Return the (x, y) coordinate for the center point of the cell that contains the specified text.  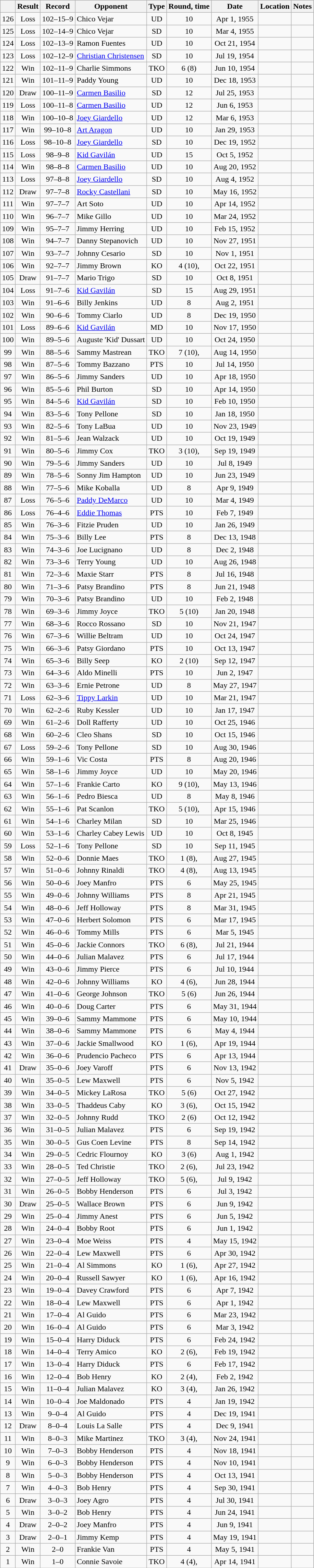
Feb 24, 1942 (235, 1340)
Mario Trigo (111, 278)
117 (8, 130)
7–0–3 (58, 1451)
126 (8, 19)
Round, time (189, 6)
75 (8, 648)
May 10, 1944 (235, 1019)
Paddy DeMarco (111, 500)
Jimmy Anest (111, 1216)
Feb 2, 1942 (235, 1377)
62–2–6 (58, 710)
108 (8, 241)
Joe Maldonado (111, 1401)
85 (8, 525)
May 15, 1942 (235, 1241)
3–0–3 (58, 1500)
102–15–9 (58, 19)
Dec 18, 1953 (235, 80)
99–10–8 (58, 130)
24 (8, 1278)
2–0 (58, 1550)
105 (8, 278)
66 (8, 760)
Opponent (111, 6)
77 (8, 624)
Feb 10, 1950 (235, 401)
83 (8, 550)
76–5–6 (58, 500)
61–2–6 (58, 722)
91 (8, 451)
46–0–6 (58, 932)
Aug 30, 1946 (235, 747)
Tommy Mills (111, 932)
Mike Gillo (111, 216)
2 (6) (189, 1117)
Apr 21, 1945 (235, 895)
Art Aragon (111, 130)
70–3–6 (58, 599)
25 (8, 1265)
Bobby Root (111, 1228)
51 (8, 945)
Christian Christensen (111, 56)
Apr 19, 1944 (235, 1043)
Ted Christie (111, 1167)
20 (8, 1327)
85–5–6 (58, 389)
Dec 9, 1941 (235, 1426)
102–14–9 (58, 31)
39–0–6 (58, 1019)
1–0 (58, 1562)
123 (8, 56)
Oct 8, 1951 (235, 278)
Jul 19, 1954 (235, 56)
Oct 13, 1947 (235, 648)
78–5–6 (58, 475)
Oct 24, 1947 (235, 636)
15–0–4 (58, 1340)
65–3–6 (58, 661)
118 (8, 117)
Jul 8, 1949 (235, 463)
Dec 19, 1952 (235, 142)
Feb 15, 1952 (235, 229)
Ruby Kessler (111, 710)
58 (8, 858)
82–5–6 (58, 426)
Charley Cabey Lewis (111, 833)
Jun 6, 1953 (235, 105)
Donnie Maes (111, 858)
Feb 7, 1949 (235, 512)
Aug 14, 1950 (235, 352)
102 (8, 315)
Jimmy Cox (111, 451)
57–1–6 (58, 784)
97–8–8 (58, 179)
124 (8, 43)
53 (8, 920)
Connie Savoie (111, 1562)
35–0–5 (58, 1080)
58–1–6 (58, 772)
76–4–6 (58, 512)
28 (8, 1228)
Jun 2, 1947 (235, 673)
52–0–6 (58, 858)
14 (8, 1401)
Jan 19, 1942 (235, 1401)
May 5, 1941 (235, 1550)
Apr 14, 1941 (235, 1562)
Notes (302, 6)
Eddie Thomas (111, 512)
57 (8, 870)
5 (8, 1512)
98–9–8 (58, 155)
Sammy Mastrean (111, 352)
May 8, 1946 (235, 796)
103 (8, 303)
Jan 29, 1953 (235, 130)
Dec 2, 1948 (235, 550)
75–3–6 (58, 537)
Mar 5, 1945 (235, 932)
98–10–8 (58, 142)
38 (8, 1105)
93 (8, 426)
40–0–6 (58, 1006)
Frankie Van (111, 1550)
21–0–4 (58, 1265)
Charley Milan (111, 821)
6 (8), (189, 945)
May 19, 1941 (235, 1537)
34 (8, 1155)
56–1–6 (58, 796)
MD (156, 327)
Aug 26, 1948 (235, 562)
109 (8, 229)
Mar 31, 1945 (235, 907)
96–7–7 (58, 216)
62–3–6 (58, 698)
40 (8, 1080)
33 (8, 1167)
7 (8, 1488)
May 25, 1945 (235, 883)
Mar 21, 1947 (235, 698)
86–5–6 (58, 377)
Jimmy Pierce (111, 969)
62 (8, 809)
102–13–9 (58, 43)
2 (10) (189, 661)
25–0–5 (58, 1204)
Tony LaBua (111, 426)
Location (275, 6)
Oct 8, 1945 (235, 833)
Jan 20, 1948 (235, 611)
Oct 13, 1941 (235, 1475)
Terry Amico (111, 1352)
74–3–6 (58, 550)
Jun 28, 1944 (235, 982)
16 (8, 1377)
71–3–6 (58, 587)
45–0–6 (58, 945)
60 (8, 833)
67–3–6 (58, 636)
72 (8, 685)
May 20, 1946 (235, 772)
Louis La Salle (111, 1426)
Jun 9, 1941 (235, 1525)
Jul 21, 1944 (235, 945)
Cleo Shans (111, 735)
Nov 27, 1951 (235, 241)
Jun 10, 1954 (235, 68)
Sep 30, 1941 (235, 1488)
8–0–3 (58, 1438)
Gus Coen Levine (111, 1142)
4 (4), (189, 1562)
87 (8, 500)
3–0–2 (58, 1512)
Oct 24, 1950 (235, 340)
50 (8, 957)
51–0–6 (58, 870)
38–0–6 (58, 1031)
86 (8, 512)
125 (8, 31)
48 (8, 982)
73 (8, 673)
May 16, 1952 (235, 192)
Pat Scanlon (111, 809)
Mar 24, 1952 (235, 216)
Ramon Fuentes (111, 43)
Joe Lucignano (111, 550)
70 (8, 710)
Jun 23, 1949 (235, 475)
Sep 19, 1949 (235, 451)
Jan 26, 1949 (235, 525)
Record (58, 6)
Apr 18, 1950 (235, 377)
32–0–5 (58, 1117)
81 (8, 574)
Jun 5, 1942 (235, 1216)
89–5–6 (58, 340)
Aug 20, 1946 (235, 760)
Oct 25, 1946 (235, 722)
Jimmy Herring (111, 229)
35 (8, 1142)
Jun 26, 1944 (235, 994)
Apr 9, 1949 (235, 488)
Dec 19, 1950 (235, 315)
Al Simmons (111, 1265)
59–1–6 (58, 760)
73–3–6 (58, 562)
33–0–5 (58, 1105)
113 (8, 179)
Jun 1, 1942 (235, 1228)
42 (8, 1056)
Apr 7, 1942 (235, 1290)
69 (8, 722)
Nov 13, 1942 (235, 1068)
Rocco Rossano (111, 624)
87–5–6 (58, 365)
93–7–7 (58, 253)
Johnny Rinaldi (111, 870)
61 (8, 821)
97 (8, 377)
53–1–6 (58, 833)
49 (8, 969)
May 31, 1944 (235, 1006)
99 (8, 352)
95 (8, 401)
George Johnson (111, 994)
36–0–6 (58, 1056)
65 (8, 772)
Mar 4, 1955 (235, 31)
102–11–9 (58, 68)
26 (8, 1253)
72–3–6 (58, 574)
24–0–4 (58, 1228)
83–5–6 (58, 414)
120 (8, 93)
Moe Weiss (111, 1241)
5 (10) (189, 611)
96 (8, 389)
Jackie Connors (111, 945)
Jackie Smallwood (111, 1043)
Dec 13, 1948 (235, 537)
Herbert Solomon (111, 920)
49–0–6 (58, 895)
Joey Varoff (111, 1068)
14–0–4 (58, 1352)
Nov 1, 1951 (235, 253)
55–1–6 (58, 809)
Type (156, 6)
43–0–6 (58, 969)
64 (8, 784)
Jun 21, 1948 (235, 587)
Apr 1, 1942 (235, 1302)
Mike Koballa (111, 488)
6 (8) (189, 68)
Mickey LaRosa (111, 1093)
Aug 4, 1952 (235, 179)
Aug 13, 1945 (235, 870)
82 (8, 562)
Jul 16, 1948 (235, 574)
100–11–9 (58, 93)
102–12–9 (58, 56)
13–0–4 (58, 1364)
Apr 1, 1955 (235, 19)
Oct 15, 1946 (235, 735)
Aldo Minelli (111, 673)
101–11–9 (58, 80)
Jul 10, 1944 (235, 969)
Wallace Brown (111, 1204)
46 (8, 1006)
4 (6), (189, 982)
42–0–6 (58, 982)
95–7–7 (58, 229)
Mike Martinez (111, 1438)
91–7–6 (58, 290)
Apr 27, 1942 (235, 1265)
Vic Costa (111, 760)
Phil Burton (111, 389)
Mar 23, 1942 (235, 1315)
2–0–1 (58, 1537)
Feb 2, 1948 (235, 599)
Ernie Petrone (111, 685)
Mar 3, 1942 (235, 1327)
2–0–2 (58, 1525)
Aug 29, 1951 (235, 290)
22–0–4 (58, 1253)
Jul 25, 1953 (235, 93)
Nov 5, 1942 (235, 1080)
Aug 20, 1952 (235, 167)
31 (8, 1191)
74 (8, 661)
Nov 24, 1941 (235, 1438)
Date (235, 6)
Billy Seep (111, 661)
26–0–5 (58, 1191)
114 (8, 167)
60–2–6 (58, 735)
Apr 30, 1942 (235, 1253)
110 (8, 216)
Jul 23, 1942 (235, 1167)
3 (6) (189, 1155)
98 (8, 365)
7 (10), (189, 352)
2 (8, 1550)
66–3–6 (58, 648)
54–1–6 (58, 821)
Jul 9, 1942 (235, 1179)
Charlie Simmons (111, 68)
Mar 4, 1949 (235, 500)
20–0–4 (58, 1278)
Joey Agro (111, 1500)
Jimmy Brown (111, 266)
16–0–4 (58, 1327)
8–0–4 (58, 1426)
Oct 15, 1942 (235, 1105)
Jan 26, 1942 (235, 1389)
Rocky Castellani (111, 192)
May 13, 1946 (235, 784)
90 (8, 463)
39 (8, 1093)
88–5–6 (58, 352)
Fitzie Pruden (111, 525)
43 (8, 1043)
122 (8, 68)
29–0–5 (58, 1155)
Doll Rafferty (111, 722)
79–5–6 (58, 463)
47 (8, 994)
Nov 23, 1949 (235, 426)
44–0–6 (58, 957)
Jul 3, 1942 (235, 1191)
97–7–7 (58, 204)
Russell Sawyer (111, 1278)
Mar 25, 1946 (235, 821)
22 (8, 1302)
Johnny Rudd (111, 1117)
59–2–6 (58, 747)
Patsy Giordano (111, 648)
17 (8, 1364)
56 (8, 883)
2 (4), (189, 1377)
36 (8, 1130)
4–0–3 (58, 1488)
98–8–8 (58, 167)
81–5–6 (58, 438)
4 (10), (189, 266)
17–0–4 (58, 1315)
Nov 10, 1941 (235, 1463)
Prudencio Pacheco (111, 1056)
92 (8, 438)
9 (8, 1463)
Jean Walzack (111, 438)
28–0–5 (58, 1167)
63 (8, 796)
94–7–7 (58, 241)
3 (6), (189, 1105)
94 (8, 414)
Jun 9, 1942 (235, 1204)
5 (6), (189, 1179)
Apr 16, 1942 (235, 1278)
Doug Carter (111, 1006)
6–0–3 (58, 1463)
Feb 19, 1942 (235, 1352)
Oct 22, 1951 (235, 266)
Davey Crawford (111, 1290)
Sonny Jim Hampton (111, 475)
Oct 27, 1942 (235, 1093)
12–0–4 (58, 1377)
Apr 14, 1952 (235, 204)
41 (8, 1068)
52 (8, 932)
44 (8, 1031)
11 (8, 1438)
Sep 11, 1945 (235, 846)
101 (8, 327)
10–0–4 (58, 1401)
Billy Lee (111, 537)
106 (8, 266)
18–0–4 (58, 1302)
Mar 6, 1953 (235, 117)
121 (8, 80)
Oct 5, 1952 (235, 155)
37–0–6 (58, 1043)
18 (8, 1352)
100–10–8 (58, 117)
30 (8, 1204)
68 (8, 735)
Aug 2, 1951 (235, 303)
May 4, 1944 (235, 1031)
54 (8, 907)
37 (8, 1117)
23–0–4 (58, 1241)
Frankie Carto (111, 784)
78 (8, 611)
Sep 14, 1942 (235, 1142)
76 (8, 636)
Tommy Bazzano (111, 365)
100 (8, 340)
Nov 18, 1941 (235, 1451)
90–6–6 (58, 315)
Apr 14, 1950 (235, 389)
1 (8), (189, 858)
Jul 30, 1941 (235, 1500)
Auguste 'Kid' Dussart (111, 340)
19 (8, 1340)
Jul 17, 1944 (235, 957)
Oct 19, 1949 (235, 438)
88 (8, 488)
59 (8, 846)
52–1–6 (58, 846)
21 (8, 1315)
Nov 17, 1950 (235, 327)
Jun 24, 1941 (235, 1512)
27–0–5 (58, 1179)
Cedric Flournoy (111, 1155)
107 (8, 253)
31–0–5 (58, 1130)
79 (8, 599)
30–0–5 (58, 1142)
Feb 17, 1942 (235, 1364)
Billy Jenkins (111, 303)
Apr 13, 1944 (235, 1056)
27 (8, 1241)
Nov 21, 1947 (235, 624)
Johnny Cesario (111, 253)
89–6–6 (58, 327)
41–0–6 (58, 994)
Oct 12, 1942 (235, 1117)
Tippy Larkin (111, 698)
68–3–6 (58, 624)
25–0–4 (58, 1216)
Jul 14, 1950 (235, 365)
May 27, 1947 (235, 685)
5 (10), (189, 809)
112 (8, 192)
Aug 1, 1942 (235, 1155)
Terry Young (111, 562)
23 (8, 1290)
89 (8, 475)
9–0–4 (58, 1414)
Aug 27, 1945 (235, 858)
Sep 19, 1942 (235, 1130)
Jimmy Kemp (111, 1537)
63–3–6 (58, 685)
76–3–6 (58, 525)
11–0–4 (58, 1389)
111 (8, 204)
34–0–5 (58, 1093)
115 (8, 155)
80 (8, 587)
29 (8, 1216)
119 (8, 105)
80–5–6 (58, 451)
Paddy Young (111, 80)
97–7–8 (58, 192)
67 (8, 747)
71 (8, 698)
Dec 19, 1941 (235, 1414)
84 (8, 537)
Tommy Ciarlo (111, 315)
92–7–7 (58, 266)
50–0–6 (58, 883)
Thaddeus Caby (111, 1105)
Maxie Starr (111, 574)
45 (8, 1019)
Art Soto (111, 204)
3 (8, 1537)
35–0–6 (58, 1068)
Jan 17, 1947 (235, 710)
91–7–7 (58, 278)
48–0–6 (58, 907)
19–0–4 (58, 1290)
4 (8), (189, 870)
Mar 17, 1945 (235, 920)
Sep 12, 1947 (235, 661)
64–3–6 (58, 673)
77–5–6 (58, 488)
Oct 21, 1954 (235, 43)
13 (8, 1414)
1 (8, 1562)
3 (10), (189, 451)
47–0–6 (58, 920)
Result (28, 6)
116 (8, 142)
91–6–6 (58, 303)
Danny Stepanovich (111, 241)
5–0–3 (58, 1475)
55 (8, 895)
Jan 18, 1950 (235, 414)
9 (10), (189, 784)
69–3–6 (58, 611)
100–11–8 (58, 105)
104 (8, 290)
Apr 15, 1946 (235, 809)
Willie Beltram (111, 636)
Pedro Biesca (111, 796)
84–5–6 (58, 401)
32 (8, 1179)
